Detect which cell encompasses the target text, then output its [X, Y] center coordinate. 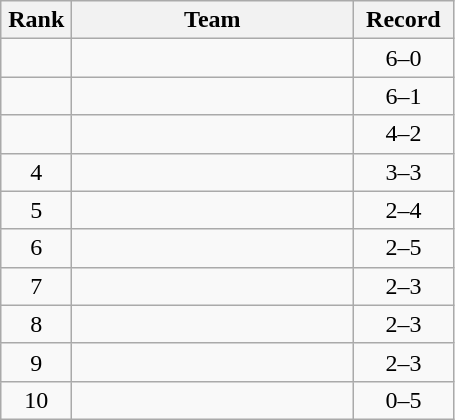
7 [36, 286]
0–5 [404, 400]
6–1 [404, 96]
9 [36, 362]
2–4 [404, 210]
10 [36, 400]
6–0 [404, 58]
Team [212, 20]
4 [36, 172]
4–2 [404, 134]
Record [404, 20]
8 [36, 324]
Rank [36, 20]
3–3 [404, 172]
6 [36, 248]
5 [36, 210]
2–5 [404, 248]
